Determine the [X, Y] coordinate at the center of the cell enclosing the given text.  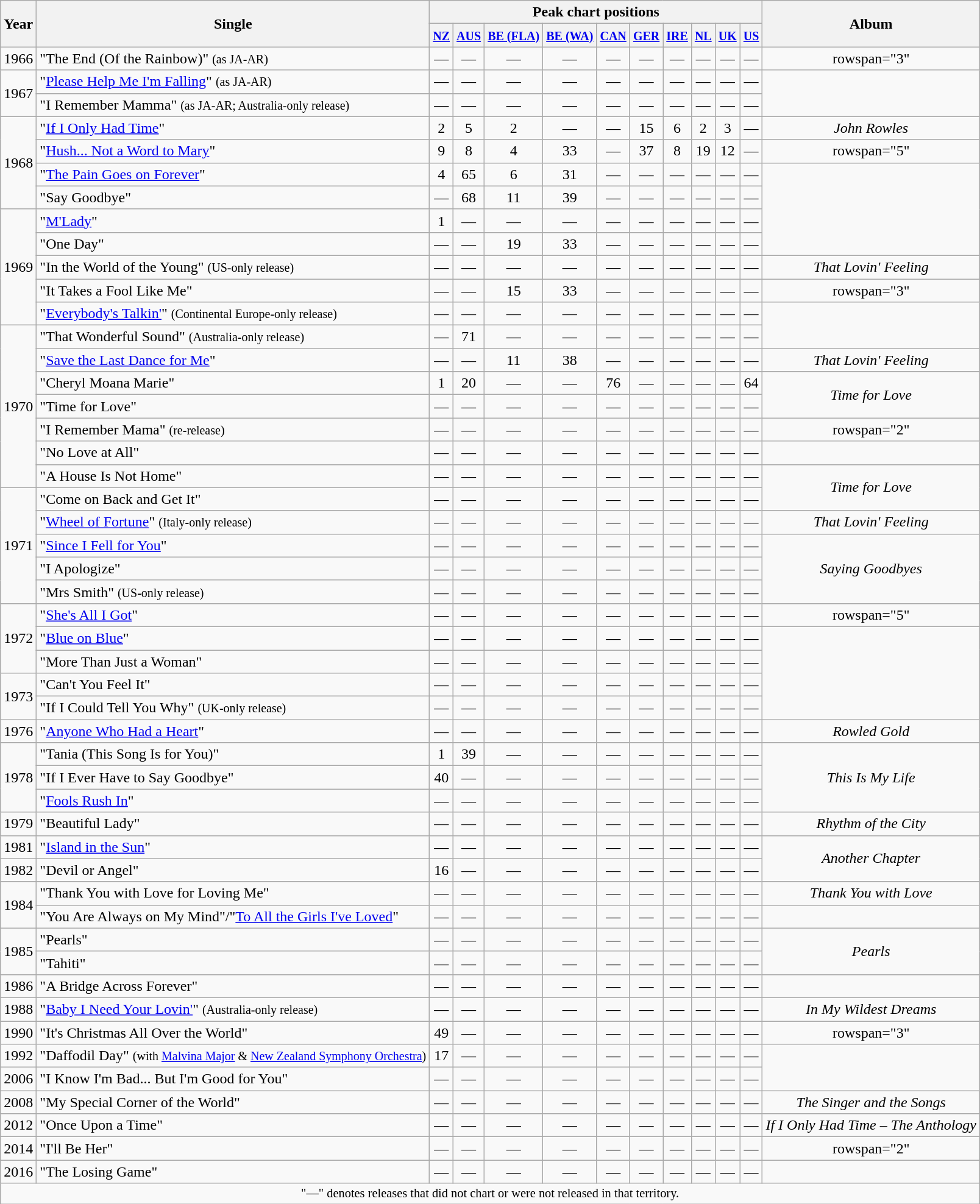
"The Losing Game" [233, 1172]
BE (FLA) [514, 35]
"In the World of the Young" (US-only release) [233, 267]
1988 [18, 1009]
IRE [678, 35]
"Wheel of Fortune" (Italy-only release) [233, 522]
Single [233, 24]
"I Remember Mama" (re-release) [233, 430]
GER [646, 35]
2006 [18, 1079]
1971 [18, 545]
"One Day" [233, 244]
Another Chapter [872, 859]
The Singer and the Songs [872, 1102]
2014 [18, 1149]
"My Special Corner of the World" [233, 1102]
This Is My Life [872, 777]
BE (WA) [570, 35]
"Hush... Not a Word to Mary" [233, 151]
"Save the Last Dance for Me" [233, 360]
"Say Goodbye" [233, 197]
"Time for Love" [233, 406]
"I Apologize" [233, 568]
1969 [18, 267]
2012 [18, 1125]
3 [728, 128]
1985 [18, 951]
1968 [18, 163]
"Thank You with Love for Loving Me" [233, 893]
17 [441, 1056]
1982 [18, 870]
"Anyone Who Had a Heart" [233, 731]
"M'Lady" [233, 221]
"—" denotes releases that did not chart or were not released in that territory. [490, 1194]
"Since I Fell for You" [233, 545]
Thank You with Love [872, 893]
John Rowles [872, 128]
"Cheryl Moana Marie" [233, 383]
"Blue on Blue" [233, 638]
76 [613, 383]
"Tahiti" [233, 963]
65 [469, 174]
"Devil or Angel" [233, 870]
1992 [18, 1056]
Peak chart positions [596, 12]
Saying Goodbyes [872, 568]
12 [728, 151]
AUS [469, 35]
1973 [18, 696]
31 [570, 174]
"Pearls" [233, 940]
In My Wildest Dreams [872, 1009]
1986 [18, 986]
71 [469, 337]
68 [469, 197]
2008 [18, 1102]
US [751, 35]
NZ [441, 35]
"The Pain Goes on Forever" [233, 174]
NL [703, 35]
CAN [613, 35]
"No Love at All" [233, 453]
UK [728, 35]
"I'll Be Her" [233, 1149]
"It's Christmas All Over the World" [233, 1033]
"If I Ever Have to Say Goodbye" [233, 777]
"Island in the Sun" [233, 847]
Year [18, 24]
16 [441, 870]
"Mrs Smith" (US-only release) [233, 592]
1984 [18, 905]
1966 [18, 58]
Rowled Gold [872, 731]
Rhythm of the City [872, 824]
1979 [18, 824]
38 [570, 360]
"If I Could Tell You Why" (UK-only release) [233, 708]
"More Than Just a Woman" [233, 661]
1990 [18, 1033]
20 [469, 383]
"Fools Rush In" [233, 801]
Album [872, 24]
"Please Help Me I'm Falling" (as JA-AR) [233, 82]
"She's All I Got" [233, 615]
1978 [18, 777]
"Beautiful Lady" [233, 824]
9 [441, 151]
"Everybody's Talkin'" (Continental Europe-only release) [233, 314]
"Come on Back and Get It" [233, 499]
"If I Only Had Time" [233, 128]
"The End (Of the Rainbow)" (as JA-AR) [233, 58]
37 [646, 151]
64 [751, 383]
"A Bridge Across Forever" [233, 986]
40 [441, 777]
"That Wonderful Sound" (Australia-only release) [233, 337]
"Daffodil Day" (with Malvina Major & New Zealand Symphony Orchestra) [233, 1056]
1970 [18, 406]
Pearls [872, 951]
"A House Is Not Home" [233, 476]
If I Only Had Time – The Anthology [872, 1125]
5 [469, 128]
2016 [18, 1172]
"Once Upon a Time" [233, 1125]
"Tania (This Song Is for You)" [233, 754]
"Can't You Feel It" [233, 685]
1981 [18, 847]
1967 [18, 93]
"I Remember Mamma" (as JA-AR; Australia-only release) [233, 105]
49 [441, 1033]
"I Know I'm Bad... But I'm Good for You" [233, 1079]
"It Takes a Fool Like Me" [233, 291]
"Baby I Need Your Lovin'" (Australia-only release) [233, 1009]
1972 [18, 638]
1976 [18, 731]
"You Are Always on My Mind"/"To All the Girls I've Loved" [233, 916]
